Return the [x, y] coordinate for the center point of the cell that contains the specified text.  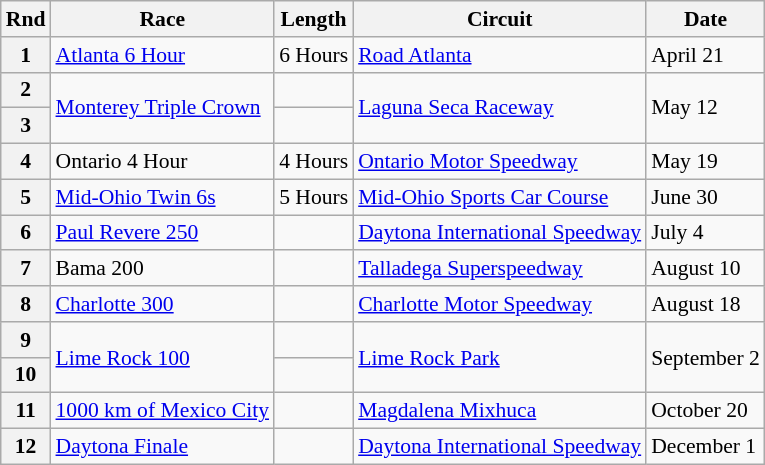
11 [26, 411]
Atlanta 6 Hour [162, 55]
Date [706, 19]
3 [26, 126]
Daytona Finale [162, 447]
7 [26, 269]
Monterey Triple Crown [162, 108]
6 Hours [314, 55]
December 1 [706, 447]
4 Hours [314, 162]
1 [26, 55]
8 [26, 304]
6 [26, 233]
1000 km of Mexico City [162, 411]
October 20 [706, 411]
Laguna Seca Raceway [500, 108]
Lime Rock 100 [162, 358]
Mid-Ohio Twin 6s [162, 197]
July 4 [706, 233]
August 18 [706, 304]
May 12 [706, 108]
April 21 [706, 55]
September 2 [706, 358]
2 [26, 90]
June 30 [706, 197]
Rnd [26, 19]
10 [26, 375]
Length [314, 19]
12 [26, 447]
Charlotte 300 [162, 304]
Talladega Superspeedway [500, 269]
August 10 [706, 269]
9 [26, 340]
Paul Revere 250 [162, 233]
Magdalena Mixhuca [500, 411]
Ontario Motor Speedway [500, 162]
Bama 200 [162, 269]
Mid-Ohio Sports Car Course [500, 197]
5 [26, 197]
Circuit [500, 19]
4 [26, 162]
Ontario 4 Hour [162, 162]
Road Atlanta [500, 55]
Race [162, 19]
Lime Rock Park [500, 358]
5 Hours [314, 197]
Charlotte Motor Speedway [500, 304]
May 19 [706, 162]
